From the cell containing the given text, extract its center point as [X, Y] coordinate. 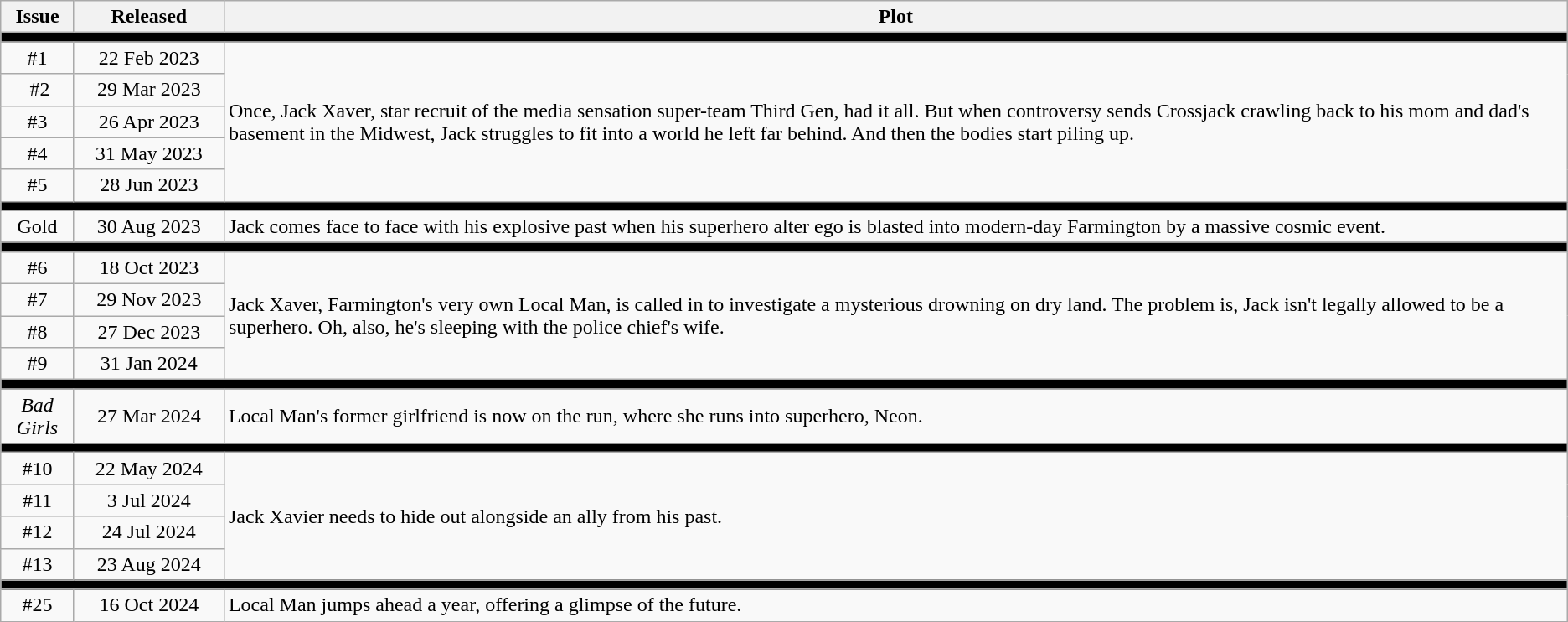
#3 [38, 122]
#7 [38, 299]
27 Mar 2024 [149, 416]
Jack Xavier needs to hide out alongside an ally from his past. [895, 516]
Issue [38, 17]
#11 [38, 500]
#12 [38, 532]
29 Nov 2023 [149, 299]
16 Oct 2024 [149, 605]
#4 [38, 153]
28 Jun 2023 [149, 185]
#2 [38, 90]
Gold [38, 226]
30 Aug 2023 [149, 226]
#9 [38, 364]
#25 [38, 605]
Local Man's former girlfriend is now on the run, where she runs into superhero, Neon. [895, 416]
24 Jul 2024 [149, 532]
22 Feb 2023 [149, 58]
Jack comes face to face with his explosive past when his superhero alter ego is blasted into modern-day Farmington by a massive cosmic event. [895, 226]
#6 [38, 267]
Bad Girls [38, 416]
23 Aug 2024 [149, 564]
18 Oct 2023 [149, 267]
#10 [38, 469]
31 Jan 2024 [149, 364]
#5 [38, 185]
29 Mar 2023 [149, 90]
Released [149, 17]
#8 [38, 331]
22 May 2024 [149, 469]
Local Man jumps ahead a year, offering a glimpse of the future. [895, 605]
#13 [38, 564]
26 Apr 2023 [149, 122]
3 Jul 2024 [149, 500]
27 Dec 2023 [149, 331]
Plot [895, 17]
31 May 2023 [149, 153]
#1 [38, 58]
